Identify which cell holds the provided text, then report its [x, y] central coordinate. 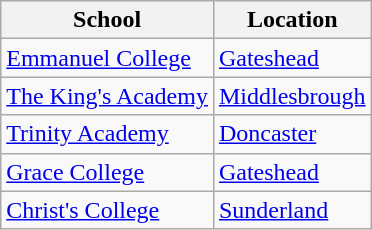
Middlesbrough [292, 96]
Trinity Academy [108, 134]
Christ's College [108, 210]
Doncaster [292, 134]
Grace College [108, 172]
Emmanuel College [108, 58]
Sunderland [292, 210]
The King's Academy [108, 96]
Location [292, 20]
School [108, 20]
